Pinpoint the cell where the given text exists, returning its [X, Y] midpoint coordinate. 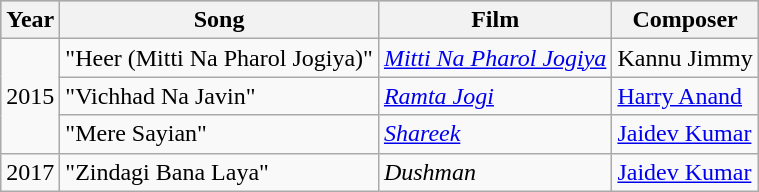
Shareek [494, 134]
"Heer (Mitti Na Pharol Jogiya)" [220, 58]
Mitti Na Pharol Jogiya [494, 58]
"Vichhad Na Javin" [220, 96]
Year [30, 20]
Dushman [494, 172]
Song [220, 20]
Ramta Jogi [494, 96]
Composer [685, 20]
Film [494, 20]
2017 [30, 172]
2015 [30, 96]
Harry Anand [685, 96]
"Zindagi Bana Laya" [220, 172]
"Mere Sayian" [220, 134]
Kannu Jimmy [685, 58]
